Return the (x, y) coordinate for the center point of the cell that contains the specified text.  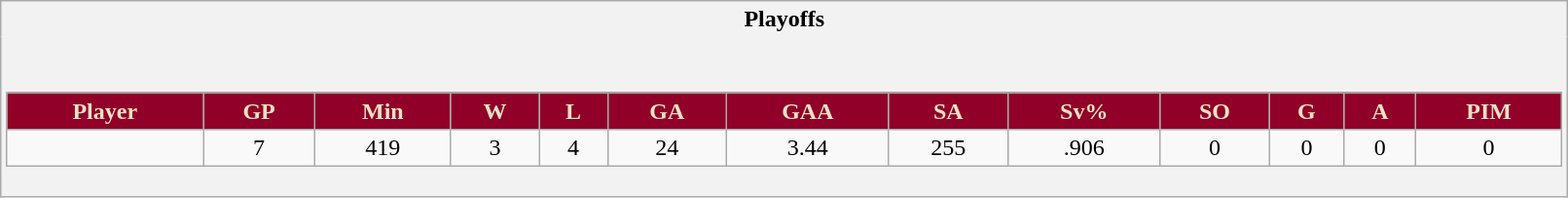
3 (494, 148)
7 (259, 148)
419 (383, 148)
Sv% (1084, 111)
A (1380, 111)
Player GP Min W L GA GAA SA Sv% SO G A PIM 7 419 3 4 24 3.44 255 .906 0 0 0 0 (784, 117)
PIM (1489, 111)
L (573, 111)
G (1306, 111)
SO (1215, 111)
Min (383, 111)
255 (948, 148)
.906 (1084, 148)
GP (259, 111)
W (494, 111)
GA (667, 111)
Playoffs (784, 20)
GAA (808, 111)
4 (573, 148)
3.44 (808, 148)
Player (105, 111)
SA (948, 111)
24 (667, 148)
